From the cell containing the given text, extract its center point as (x, y) coordinate. 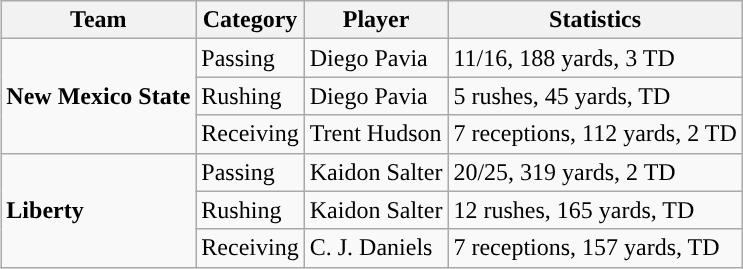
Statistics (595, 20)
New Mexico State (98, 96)
12 rushes, 165 yards, TD (595, 210)
20/25, 319 yards, 2 TD (595, 172)
5 rushes, 45 yards, TD (595, 96)
Liberty (98, 210)
7 receptions, 157 yards, TD (595, 248)
Category (250, 20)
Player (376, 20)
7 receptions, 112 yards, 2 TD (595, 134)
Team (98, 20)
Trent Hudson (376, 134)
11/16, 188 yards, 3 TD (595, 58)
C. J. Daniels (376, 248)
